Determine the [X, Y] coordinate at the center of the cell enclosing the given text.  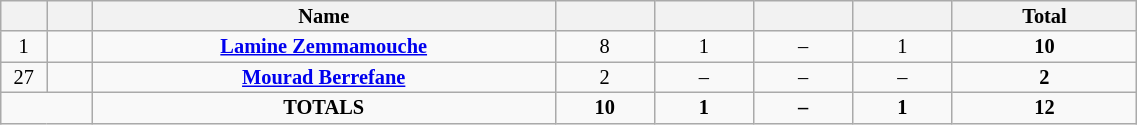
27 [24, 78]
Total [1044, 16]
Lamine Zemmamouche [324, 46]
12 [1044, 108]
Name [324, 16]
8 [604, 46]
TOTALS [324, 108]
Mourad Berrefane [324, 78]
